Capture the cell that displays the provided text and extract its (X, Y) central coordinate. 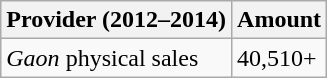
Gaon physical sales (116, 58)
Provider (2012–2014) (116, 20)
40,510+ (280, 58)
Amount (280, 20)
